Return the (X, Y) coordinate for the center point of the cell that contains the specified text.  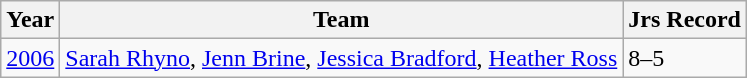
8–5 (685, 58)
Jrs Record (685, 20)
Team (342, 20)
Sarah Rhyno, Jenn Brine, Jessica Bradford, Heather Ross (342, 58)
Year (30, 20)
2006 (30, 58)
